Find where the given text appears and provide that cell's center as (X, Y) coordinate. 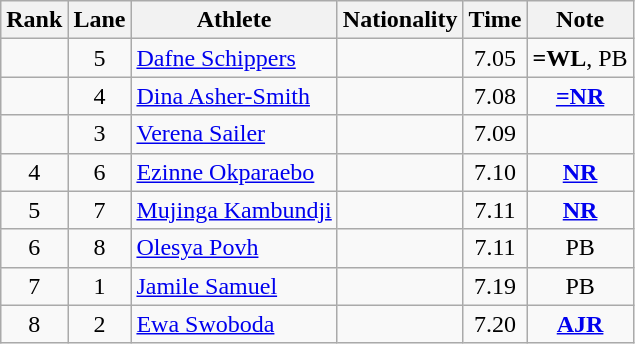
Jamile Samuel (234, 286)
=NR (580, 96)
Lane (100, 20)
7.08 (495, 96)
Dafne Schippers (234, 58)
7.05 (495, 58)
7.10 (495, 172)
Note (580, 20)
=WL, PB (580, 58)
2 (100, 324)
Mujinga Kambundji (234, 210)
AJR (580, 324)
Athlete (234, 20)
Nationality (400, 20)
Rank (34, 20)
Dina Asher-Smith (234, 96)
Olesya Povh (234, 248)
Time (495, 20)
Verena Sailer (234, 134)
Ewa Swoboda (234, 324)
7.19 (495, 286)
1 (100, 286)
3 (100, 134)
Ezinne Okparaebo (234, 172)
7.20 (495, 324)
7.09 (495, 134)
